Scan for the cell matching the given text and deliver its (X, Y) coordinate at center. 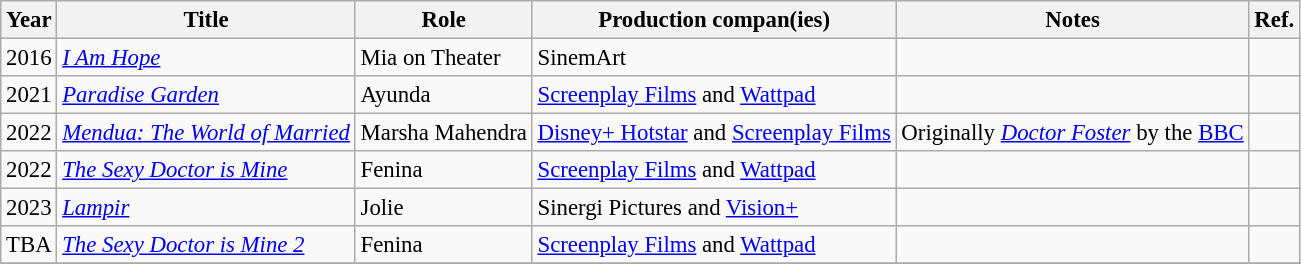
SinemArt (714, 58)
Mia on Theater (444, 58)
The Sexy Doctor is Mine (206, 170)
2023 (29, 208)
Year (29, 20)
Ayunda (444, 95)
I Am Hope (206, 58)
Notes (1072, 20)
2021 (29, 95)
Role (444, 20)
Lampir (206, 208)
Title (206, 20)
Mendua: The World of Married (206, 133)
Sinergi Pictures and Vision+ (714, 208)
Jolie (444, 208)
Production compan(ies) (714, 20)
The Sexy Doctor is Mine 2 (206, 245)
Ref. (1274, 20)
Disney+ Hotstar and Screenplay Films (714, 133)
Originally Doctor Foster by the BBC (1072, 133)
Paradise Garden (206, 95)
TBA (29, 245)
Marsha Mahendra (444, 133)
2016 (29, 58)
